For the text-containing cell, return its midpoint in [X, Y] coordinate format. 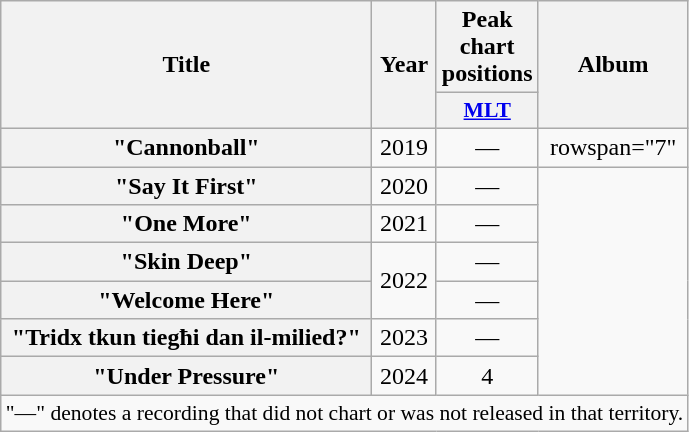
2022 [404, 281]
"Welcome Here" [186, 300]
Peak chart positions [487, 47]
4 [487, 376]
2020 [404, 185]
"One More" [186, 224]
"Under Pressure" [186, 376]
2019 [404, 147]
2021 [404, 224]
Album [613, 65]
MLT [487, 111]
"—" denotes a recording that did not chart or was not released in that territory. [345, 413]
"Say It First" [186, 185]
rowspan="7" [613, 147]
"Tridx tkun tiegħi dan il-milied?" [186, 338]
2024 [404, 376]
"Cannonball" [186, 147]
Year [404, 65]
Title [186, 65]
2023 [404, 338]
"Skin Deep" [186, 262]
